Return the (X, Y) coordinate for the center point of the cell that contains the specified text.  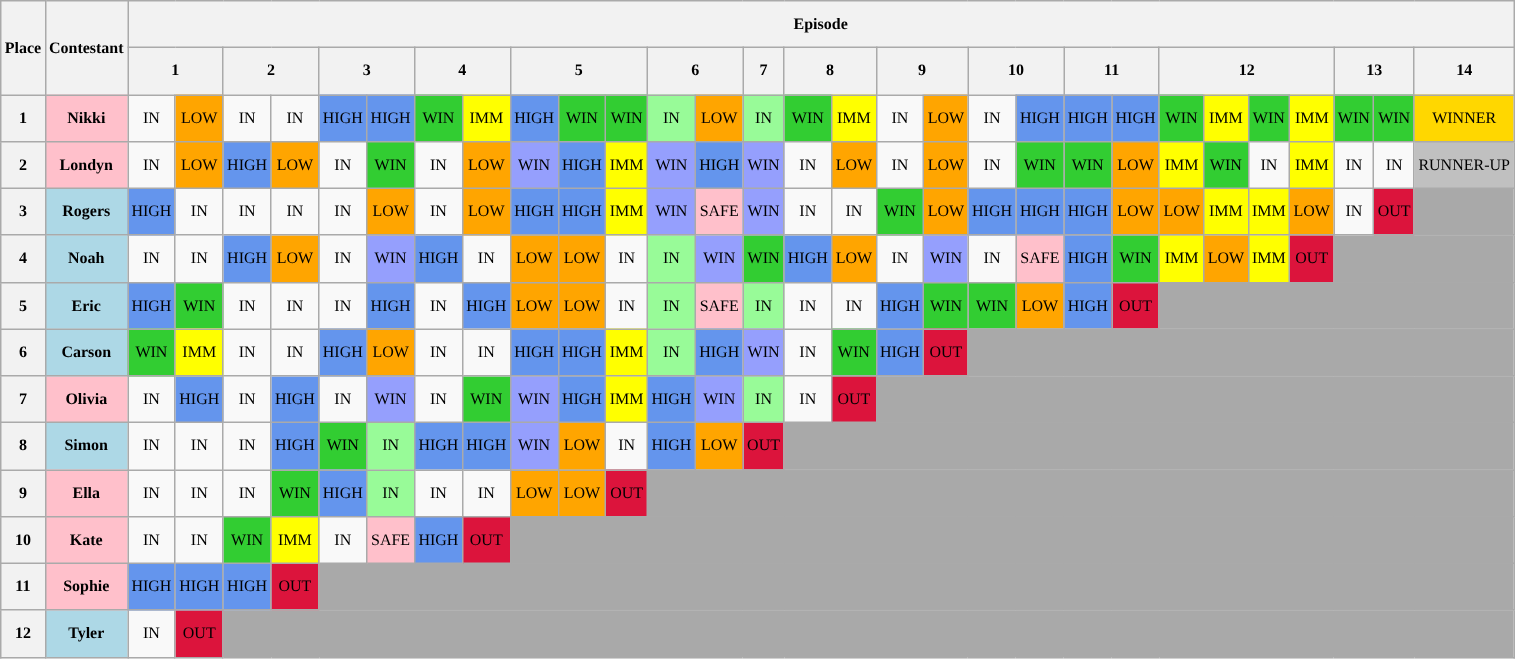
Episode (821, 24)
Kate (86, 540)
WINNER (1464, 118)
RUNNER-UP (1464, 164)
Olivia (86, 398)
14 (1464, 70)
Eric (86, 306)
13 (1374, 70)
Place (23, 47)
Sophie (86, 586)
Nikki (86, 118)
Simon (86, 446)
Londyn (86, 164)
Tyler (86, 634)
Carson (86, 352)
Noah (86, 258)
Ella (86, 492)
Rogers (86, 212)
Contestant (86, 47)
